Output the (x, y) coordinate of the center of the cell containing the given text.  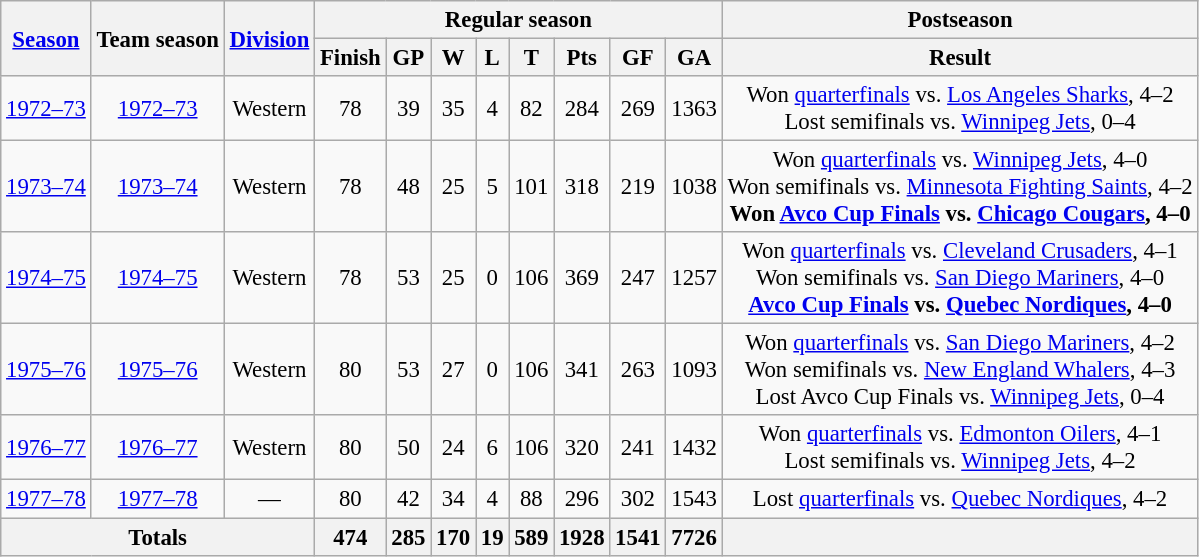
35 (454, 108)
34 (454, 499)
341 (582, 370)
1432 (694, 448)
27 (454, 370)
W (454, 58)
50 (408, 448)
1541 (638, 537)
48 (408, 187)
302 (638, 499)
219 (638, 187)
Regular season (519, 20)
82 (532, 108)
101 (532, 187)
589 (532, 537)
Totals (158, 537)
1928 (582, 537)
241 (638, 448)
GA (694, 58)
6 (492, 448)
284 (582, 108)
Team season (158, 38)
Season (46, 38)
Won quarterfinals vs. Cleveland Crusaders, 4–1Won semifinals vs. San Diego Mariners, 4–0Avco Cup Finals vs. Quebec Nordiques, 4–0 (960, 278)
263 (638, 370)
24 (454, 448)
Won quarterfinals vs. San Diego Mariners, 4–2Won semifinals vs. New England Whalers, 4–3Lost Avco Cup Finals vs. Winnipeg Jets, 0–4 (960, 370)
39 (408, 108)
42 (408, 499)
1093 (694, 370)
7726 (694, 537)
— (269, 499)
369 (582, 278)
Won quarterfinals vs. Winnipeg Jets, 4–0Won semifinals vs. Minnesota Fighting Saints, 4–2Won Avco Cup Finals vs. Chicago Cougars, 4–0 (960, 187)
88 (532, 499)
Finish (350, 58)
Pts (582, 58)
Postseason (960, 20)
5 (492, 187)
Won quarterfinals vs. Los Angeles Sharks, 4–2Lost semifinals vs. Winnipeg Jets, 0–4 (960, 108)
Division (269, 38)
1363 (694, 108)
1257 (694, 278)
247 (638, 278)
296 (582, 499)
Result (960, 58)
T (532, 58)
170 (454, 537)
Lost quarterfinals vs. Quebec Nordiques, 4–2 (960, 499)
269 (638, 108)
1038 (694, 187)
GF (638, 58)
320 (582, 448)
1543 (694, 499)
318 (582, 187)
GP (408, 58)
285 (408, 537)
L (492, 58)
19 (492, 537)
474 (350, 537)
Won quarterfinals vs. Edmonton Oilers, 4–1Lost semifinals vs. Winnipeg Jets, 4–2 (960, 448)
